Identify which cell holds the provided text, then report its [x, y] central coordinate. 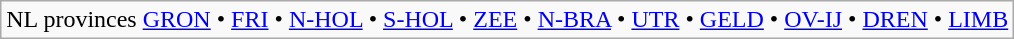
NL provinces GRON • FRI • N-HOL • S-HOL • ZEE • N-BRA • UTR • GELD • OV-IJ • DREN • LIMB [508, 20]
